Detect which cell encompasses the target text, then output its (x, y) center coordinate. 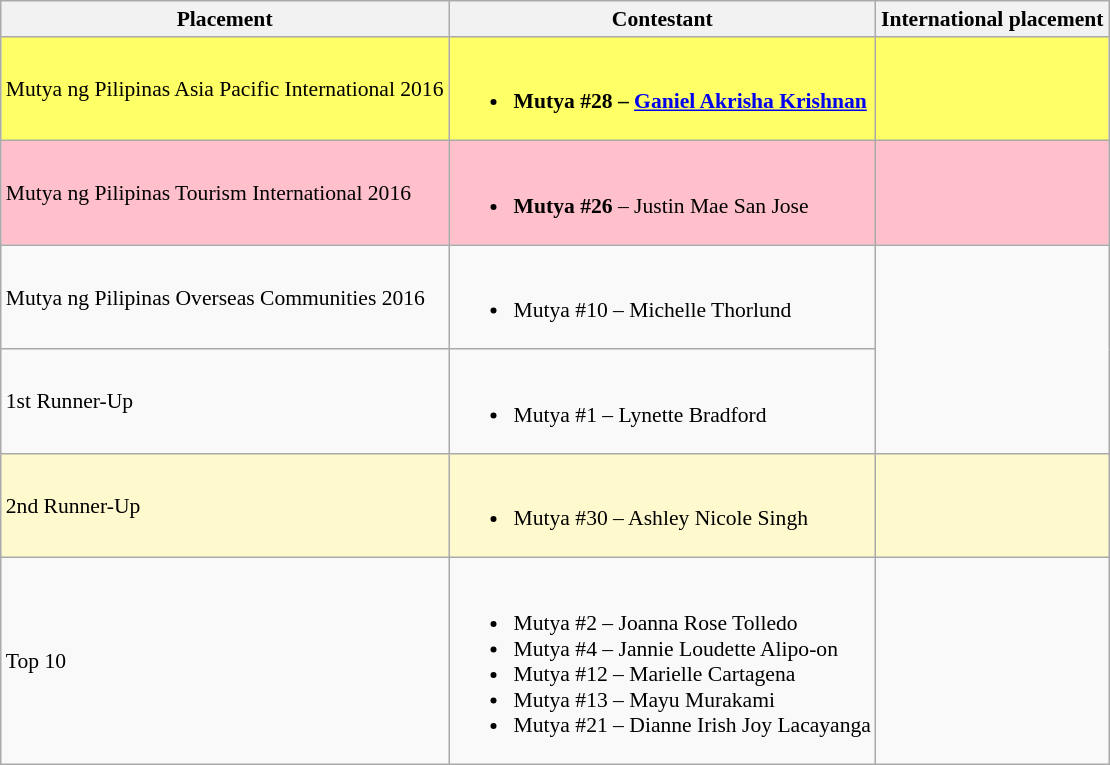
Mutya #1 – Lynette Bradford (662, 402)
Mutya ng Pilipinas Asia Pacific International 2016 (225, 89)
Top 10 (225, 661)
International placement (992, 19)
1st Runner-Up (225, 402)
Contestant (662, 19)
Mutya ng Pilipinas Tourism International 2016 (225, 193)
Mutya #26 – Justin Mae San Jose (662, 193)
Mutya ng Pilipinas Overseas Communities 2016 (225, 297)
Mutya #30 – Ashley Nicole Singh (662, 506)
2nd Runner-Up (225, 506)
Placement (225, 19)
Mutya #28 – Ganiel Akrisha Krishnan (662, 89)
Mutya #10 – Michelle Thorlund (662, 297)
